Capture the cell that displays the provided text and extract its [x, y] central coordinate. 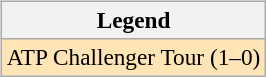
ATP Challenger Tour (1–0) [133, 57]
Legend [133, 20]
